Find where the given text appears and provide that cell's center as [x, y] coordinate. 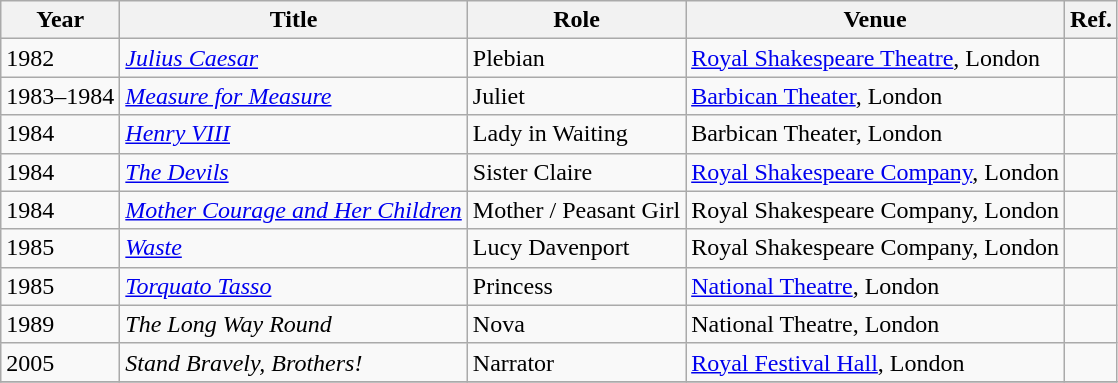
Measure for Measure [294, 96]
Mother / Peasant Girl [576, 210]
Mother Courage and Her Children [294, 210]
Waste [294, 248]
Torquato Tasso [294, 286]
Stand Bravely, Brothers! [294, 362]
1989 [60, 324]
2005 [60, 362]
Year [60, 20]
Title [294, 20]
Henry VIII [294, 134]
Venue [876, 20]
1982 [60, 58]
Julius Caesar [294, 58]
Lucy Davenport [576, 248]
Nova [576, 324]
Role [576, 20]
The Devils [294, 172]
Royal Festival Hall, London [876, 362]
Narrator [576, 362]
Ref. [1090, 20]
1983–1984 [60, 96]
The Long Way Round [294, 324]
Lady in Waiting [576, 134]
Plebian [576, 58]
Princess [576, 286]
Royal Shakespeare Theatre, London [876, 58]
Juliet [576, 96]
Sister Claire [576, 172]
